Pinpoint the cell where the given text exists, returning its [x, y] midpoint coordinate. 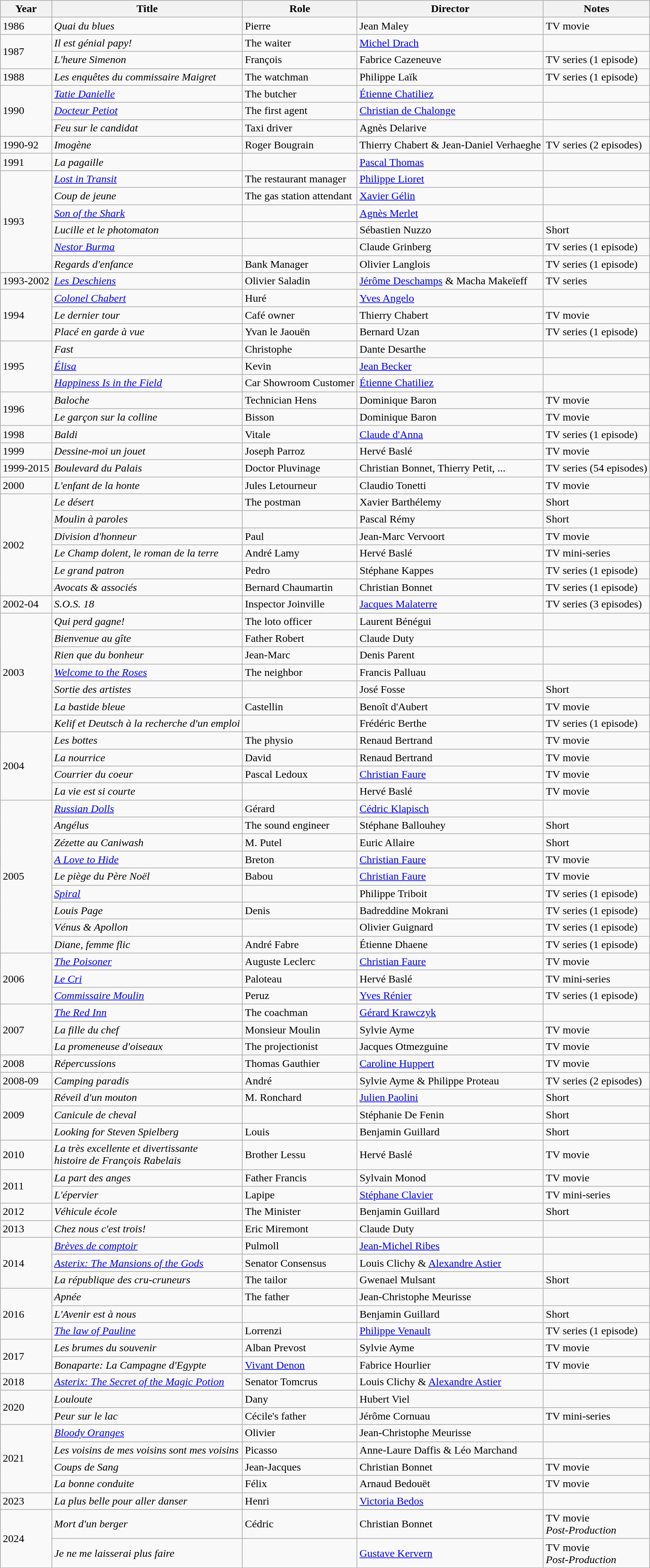
L'Avenir est à nous [147, 1314]
Le garçon sur la colline [147, 417]
Huré [300, 298]
Avocats & associés [147, 587]
Les bottes [147, 740]
Moulin à paroles [147, 519]
Cécile's father [300, 1416]
Regards d'enfance [147, 264]
Pulmoll [300, 1246]
Olivier Langlois [450, 264]
The tailor [300, 1280]
Babou [300, 877]
Paul [300, 536]
Father Robert [300, 638]
2007 [26, 1029]
Fabrice Hourlier [450, 1365]
Stéphane Clavier [450, 1195]
Dessine-moi un jouet [147, 451]
1987 [26, 51]
1993 [26, 221]
Arnaud Bedouët [450, 1484]
M. Ronchard [300, 1098]
The restaurant manager [300, 179]
Peur sur le lac [147, 1416]
Véhicule école [147, 1212]
Quai du blues [147, 26]
Jean Becker [450, 366]
The postman [300, 502]
Chez nous c'est trois! [147, 1229]
2011 [26, 1186]
Feu sur le candidat [147, 128]
Philippe Lioret [450, 179]
Auguste Leclerc [300, 961]
Spiral [147, 894]
Les Deschiens [147, 281]
Les brumes du souvenir [147, 1348]
TV series (3 episodes) [596, 604]
1991 [26, 162]
1994 [26, 315]
Olivier [300, 1433]
Xavier Gélin [450, 196]
2018 [26, 1382]
Jacques Otmezguine [450, 1047]
Gustave Kervern [450, 1553]
Canicule de cheval [147, 1115]
2002 [26, 545]
A Love to Hide [147, 860]
1993-2002 [26, 281]
Jean-Jacques [300, 1467]
Jean Maley [450, 26]
Christian de Chalonge [450, 111]
Dante Desarthe [450, 349]
Baloche [147, 400]
Le dernier tour [147, 315]
Nestor Burma [147, 247]
Peruz [300, 995]
Welcome to the Roses [147, 672]
La pagaille [147, 162]
The Red Inn [147, 1012]
Agnès Merlet [450, 213]
Claude d'Anna [450, 434]
The sound engineer [300, 826]
Sylvain Monod [450, 1178]
2004 [26, 766]
Olivier Saladin [300, 281]
Jean-Marc [300, 655]
Café owner [300, 315]
The waiter [300, 43]
Happiness Is in the Field [147, 383]
Louis [300, 1132]
Tatie Danielle [147, 94]
Le piège du Père Noël [147, 877]
Christophe [300, 349]
2009 [26, 1115]
Hubert Viel [450, 1399]
The physio [300, 740]
Philippe Venault [450, 1331]
Qui perd gagne! [147, 621]
Coups de Sang [147, 1467]
Lapipe [300, 1195]
Lucille et le photomaton [147, 230]
Monsieur Moulin [300, 1029]
1995 [26, 366]
1990-92 [26, 145]
Asterix: The Mansions of the Gods [147, 1263]
Pierre [300, 26]
Lost in Transit [147, 179]
La nourrice [147, 758]
Brèves de comptoir [147, 1246]
2008-09 [26, 1081]
Julien Paolini [450, 1098]
Coup de jeune [147, 196]
Jean-Marc Vervoort [450, 536]
Father Francis [300, 1178]
Cédric Klapisch [450, 809]
Le désert [147, 502]
TV moviePost-Production [596, 1524]
Sylvie Ayme & Philippe Proteau [450, 1081]
La fille du chef [147, 1029]
Les enquêtes du commissaire Maigret [147, 77]
1990 [26, 111]
Xavier Barthélemy [450, 502]
1999 [26, 451]
Dany [300, 1399]
Louis Page [147, 910]
Thierry Chabert [450, 315]
Colonel Chabert [147, 298]
Bloody Oranges [147, 1433]
Doctor Pluvinage [300, 468]
Il est génial papy! [147, 43]
2010 [26, 1155]
Je ne me laisserai plus faire [147, 1553]
Pascal Ledoux [300, 775]
Commissaire Moulin [147, 995]
Alban Prevost [300, 1348]
Taxi driver [300, 128]
Denis [300, 910]
José Fosse [450, 689]
Philippe Triboit [450, 894]
La vie est si courte [147, 792]
Benoît d'Aubert [450, 706]
2023 [26, 1501]
2021 [26, 1458]
Apnée [147, 1297]
Gérard Krawczyk [450, 1012]
Gérard [300, 809]
Kevin [300, 366]
Senator Consensus [300, 1263]
Fabrice Cazeneuve [450, 60]
Badreddine Mokrani [450, 910]
Francis Palluau [450, 672]
Picasso [300, 1450]
Stéphane Kappes [450, 570]
Pedro [300, 570]
Car Showroom Customer [300, 383]
Imogène [147, 145]
Director [450, 9]
2008 [26, 1064]
1986 [26, 26]
The coachman [300, 1012]
Courrier du coeur [147, 775]
The loto officer [300, 621]
The first agent [300, 111]
Jérôme Cornuau [450, 1416]
Bisson [300, 417]
Réveil d'un mouton [147, 1098]
L'enfant de la honte [147, 485]
Denis Parent [450, 655]
The Minister [300, 1212]
Baldi [147, 434]
André [300, 1081]
Le Champ dolent, le roman de la terre [147, 553]
Philippe Laïk [450, 77]
Vivant Denon [300, 1365]
La très excellente et divertissante histoire de François Rabelais [147, 1155]
2012 [26, 1212]
Félix [300, 1484]
Le Cri [147, 978]
Claude Grinberg [450, 247]
Anne-Laure Daffis & Léo Marchand [450, 1450]
2020 [26, 1408]
TV series [596, 281]
Yvan le Jaouën [300, 332]
Russian Dolls [147, 809]
Year [26, 9]
Louloute [147, 1399]
M. Putel [300, 843]
Vitale [300, 434]
Notes [596, 9]
2017 [26, 1357]
L'épervier [147, 1195]
Bienvenue au gîte [147, 638]
2002-04 [26, 604]
Diane, femme flic [147, 944]
Yves Rénier [450, 995]
Boulevard du Palais [147, 468]
La part des anges [147, 1178]
2013 [26, 1229]
Jérôme Deschamps & Macha Makeïeff [450, 281]
2014 [26, 1263]
Zézette au Caniwash [147, 843]
Stéphane Ballouhey [450, 826]
Title [147, 9]
Pascal Rémy [450, 519]
Sortie des artistes [147, 689]
Michel Drach [450, 43]
Paloteau [300, 978]
Caroline Huppert [450, 1064]
Étienne Dhaene [450, 944]
Euric Allaire [450, 843]
The gas station attendant [300, 196]
Stéphanie De Fenin [450, 1115]
Mort d'un berger [147, 1524]
Cédric [300, 1524]
Senator Tomcrus [300, 1382]
Kelif et Deutsch à la recherche d'un emploi [147, 723]
Lorrenzi [300, 1331]
Élisa [147, 366]
Looking for Steven Spielberg [147, 1132]
La promeneuse d'oiseaux [147, 1047]
The father [300, 1297]
Thierry Chabert & Jean-Daniel Verhaeghe [450, 145]
Asterix: The Secret of the Magic Potion [147, 1382]
Victoria Bedos [450, 1501]
Docteur Petiot [147, 111]
La bastide bleue [147, 706]
Répercussions [147, 1064]
Joseph Parroz [300, 451]
Olivier Guignard [450, 927]
2005 [26, 877]
The projectionist [300, 1047]
2016 [26, 1314]
Roger Bougrain [300, 145]
Les voisins de mes voisins sont mes voisins [147, 1450]
Agnès Delarive [450, 128]
Yves Angelo [450, 298]
2006 [26, 978]
Rien que du bonheur [147, 655]
La république des cru-cruneurs [147, 1280]
1996 [26, 409]
Sébastien Nuzzo [450, 230]
The Poisoner [147, 961]
Placé en garde à vue [147, 332]
S.O.S. 18 [147, 604]
Frédéric Berthe [450, 723]
Thomas Gauthier [300, 1064]
André Fabre [300, 944]
Christian Bonnet, Thierry Petit, ... [450, 468]
Inspector Joinville [300, 604]
Claudio Tonetti [450, 485]
Laurent Bénégui [450, 621]
2024 [26, 1538]
Eric Miremont [300, 1229]
Son of the Shark [147, 213]
TV series (54 episodes) [596, 468]
David [300, 758]
Jules Letourneur [300, 485]
Henri [300, 1501]
1999-2015 [26, 468]
Jean-Michel Ribes [450, 1246]
Gwenael Mulsant [450, 1280]
Camping paradis [147, 1081]
2003 [26, 672]
Angélus [147, 826]
Role [300, 9]
Brother Lessu [300, 1155]
The law of Pauline [147, 1331]
Bonaparte: La Campagne d'Egypte [147, 1365]
Bank Manager [300, 264]
Vénus & Apollon [147, 927]
Bernard Uzan [450, 332]
La plus belle pour aller danser [147, 1501]
François [300, 60]
2000 [26, 485]
La bonne conduite [147, 1484]
Division d'honneur [147, 536]
Castellin [300, 706]
L'heure Simenon [147, 60]
Technician Hens [300, 400]
Fast [147, 349]
Le grand patron [147, 570]
The watchman [300, 77]
Bernard Chaumartin [300, 587]
Jacques Malaterre [450, 604]
Pascal Thomas [450, 162]
1988 [26, 77]
TV movie Post-Production [596, 1553]
1998 [26, 434]
André Lamy [300, 553]
Breton [300, 860]
The neighbor [300, 672]
The butcher [300, 94]
